Determine the (x, y) coordinate at the center of the cell enclosing the given text.  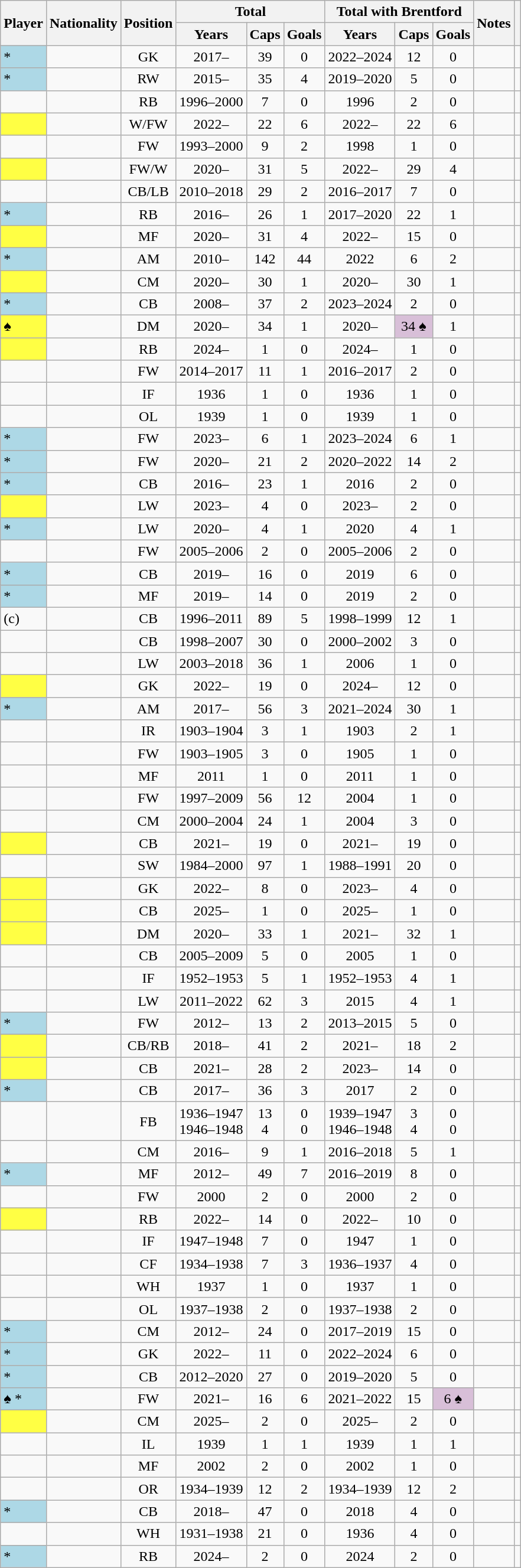
OR (148, 1489)
1997–2009 (211, 798)
2016 (360, 484)
26 (265, 214)
2015– (211, 79)
39 (265, 57)
34 ♠ (413, 327)
1903–1905 (211, 754)
1947 (360, 1241)
2008– (211, 304)
2005–2009 (211, 956)
SW (148, 866)
1934–1938 (211, 1264)
2016–2018 (360, 1152)
23 (265, 484)
62 (265, 1001)
35 (265, 79)
1996 (360, 102)
Total with Brentford (399, 12)
18 (413, 1046)
2017–2020 (360, 214)
2003–2018 (211, 664)
6 ♠ (453, 1399)
IR (148, 731)
2018 (360, 1511)
47 (265, 1511)
CF (148, 1264)
2006 (360, 664)
27 (265, 1377)
(c) (24, 618)
1905 (360, 754)
Nationality (83, 23)
1998 (360, 146)
97 (265, 866)
1936–19471946–1948 (211, 1121)
142 (265, 259)
49 (265, 1174)
Total (250, 12)
2005 (360, 956)
1984–2000 (211, 866)
1996–2011 (211, 618)
1931–1938 (211, 1534)
1903 (360, 731)
IL (148, 1444)
1988–1991 (360, 866)
CB/LB (148, 191)
♠ * (24, 1399)
2012–2020 (211, 1377)
2017–2019 (360, 1331)
FB (148, 1121)
2015 (360, 1001)
♠ (24, 327)
2022 (360, 259)
RW (148, 79)
CB/RB (148, 1046)
134 (265, 1121)
37 (265, 304)
Position (148, 23)
1939–19471946–1948 (360, 1121)
2016–2019 (360, 1174)
2017 (360, 1091)
2020–2022 (360, 461)
FW/W (148, 169)
89 (265, 618)
10 (413, 1219)
W/FW (148, 124)
2011–2022 (211, 1001)
2024 (360, 1556)
2000–2002 (360, 641)
2013–2015 (360, 1023)
2010– (211, 259)
1947–1948 (211, 1241)
1993–2000 (211, 146)
44 (304, 259)
33 (265, 933)
1936–1937 (360, 1264)
2010–2018 (211, 191)
20 (413, 866)
2014–2017 (211, 371)
Player (24, 23)
1998–2007 (211, 641)
1996–2000 (211, 102)
2021–2024 (360, 709)
41 (265, 1046)
Notes (494, 23)
2000–2004 (211, 821)
2021–2022 (360, 1399)
1903–1904 (211, 731)
1998–1999 (360, 618)
13 (265, 1023)
28 (265, 1068)
32 (413, 933)
2020 (360, 529)
